From the cell containing the given text, extract its center point as (x, y) coordinate. 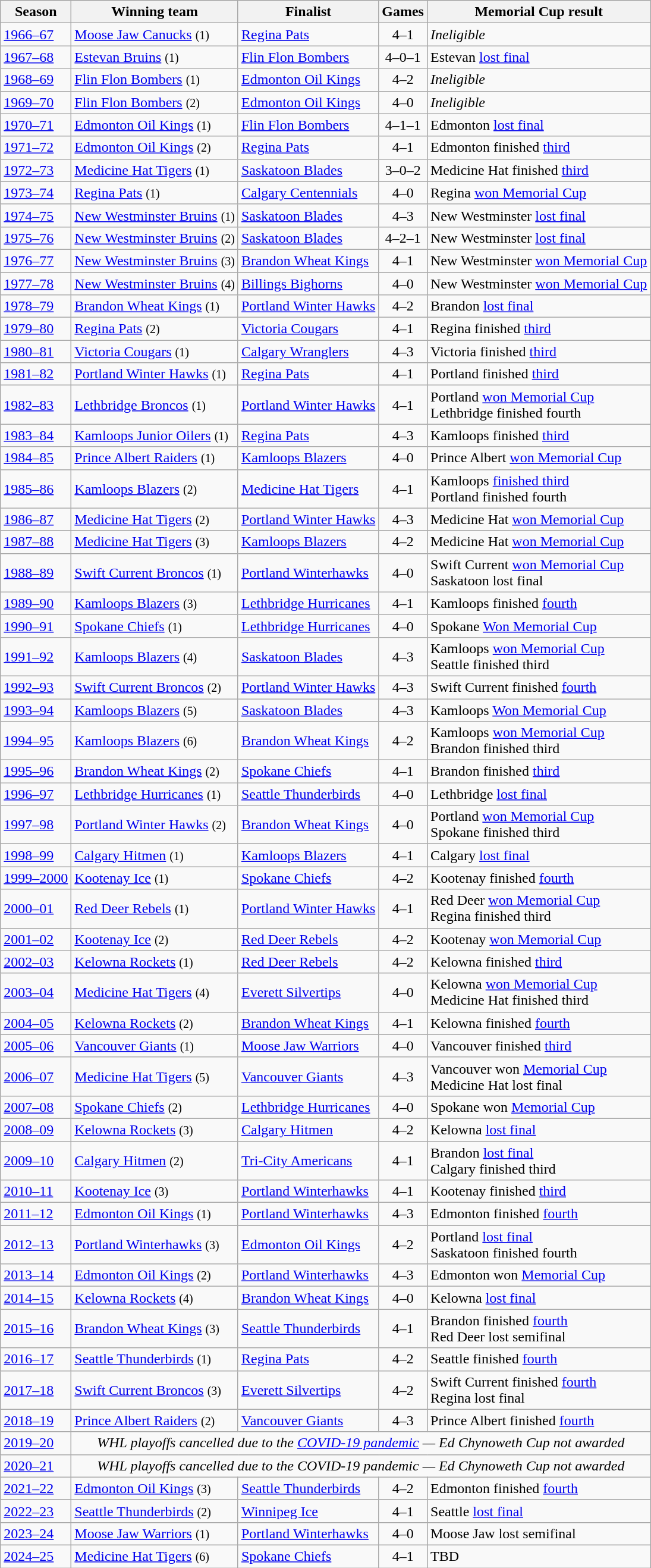
1987–88 (36, 542)
Kamloops finished thirdPortland finished fourth (539, 489)
2003–04 (36, 992)
Kelowna Rockets (2) (155, 1023)
Medicine Hat finished third (539, 170)
1967–68 (36, 57)
Finalist (308, 12)
Kamloops Won Memorial Cup (539, 710)
1970–71 (36, 125)
2012–13 (36, 1244)
Portland won Memorial CupLethbridge finished fourth (539, 404)
1968–69 (36, 80)
Brandon lost final (539, 306)
2024–25 (36, 1556)
Portland won Memorial CupSpokane finished third (539, 824)
Seattle lost final (539, 1511)
Swift Current Broncos (3) (155, 1390)
Winning team (155, 12)
1986–87 (36, 519)
Kamloops won Memorial CupBrandon finished third (539, 741)
Kamloops Blazers (2) (155, 489)
Swift Current Broncos (1) (155, 572)
1992–93 (36, 687)
1996–97 (36, 794)
1977–78 (36, 284)
Prince Albert Raiders (2) (155, 1420)
Season (36, 12)
Portland Winter Hawks (2) (155, 824)
4–2–1 (403, 238)
Calgary Hitmen (2) (155, 1160)
2017–18 (36, 1390)
Kelowna Rockets (3) (155, 1130)
Moose Jaw Warriors (1) (155, 1533)
Edmonton finished third (539, 148)
New Westminster Bruins (2) (155, 238)
1984–85 (36, 458)
Winnipeg Ice (308, 1511)
2010–11 (36, 1191)
Flin Flon Bombers (2) (155, 102)
Edmonton won Memorial Cup (539, 1275)
2005–06 (36, 1046)
1975–76 (36, 238)
Estevan Bruins (1) (155, 57)
Swift Current won Memorial CupSaskatoon lost final (539, 572)
1969–70 (36, 102)
Brandon finished fourthRed Deer lost semifinal (539, 1329)
Medicine Hat Tigers (6) (155, 1556)
2018–19 (36, 1420)
Games (403, 12)
2000–01 (36, 909)
1985–86 (36, 489)
Vancouver finished third (539, 1046)
2014–15 (36, 1298)
Moose Jaw lost semifinal (539, 1533)
2004–05 (36, 1023)
2002–03 (36, 962)
Brandon Wheat Kings (3) (155, 1329)
1990–91 (36, 626)
Spokane Won Memorial Cup (539, 626)
1972–73 (36, 170)
1980–81 (36, 352)
Kamloops Junior Oilers (1) (155, 435)
1981–82 (36, 374)
Kootenay finished fourth (539, 878)
Regina Pats (1) (155, 193)
2023–24 (36, 1533)
Medicine Hat Tigers (2) (155, 519)
2021–22 (36, 1488)
1974–75 (36, 215)
Kamloops finished third (539, 435)
Medicine Hat Tigers (3) (155, 542)
Medicine Hat Tigers (1) (155, 170)
1978–79 (36, 306)
1973–74 (36, 193)
1995–96 (36, 772)
Kootenay won Memorial Cup (539, 939)
Regina won Memorial Cup (539, 193)
Kelowna finished third (539, 962)
Seattle Thunderbirds (1) (155, 1359)
3–0–2 (403, 170)
Kootenay finished third (539, 1191)
Red Deer won Memorial CupRegina finished third (539, 909)
Victoria Cougars (308, 329)
Swift Current finished fourthRegina lost final (539, 1390)
Calgary Centennials (308, 193)
2008–09 (36, 1130)
Edmonton Oil Kings (3) (155, 1488)
2013–14 (36, 1275)
Kelowna won Memorial CupMedicine Hat finished third (539, 992)
2007–08 (36, 1107)
Kamloops Blazers (3) (155, 603)
2019–20 (36, 1443)
Flin Flon Bombers (1) (155, 80)
1988–89 (36, 572)
Regina finished third (539, 329)
Medicine Hat Tigers (5) (155, 1077)
Regina Pats (2) (155, 329)
Kamloops Blazers (4) (155, 657)
Kamloops finished fourth (539, 603)
New Westminster Bruins (1) (155, 215)
Victoria finished third (539, 352)
Calgary Hitmen (1) (155, 855)
1971–72 (36, 148)
Prince Albert won Memorial Cup (539, 458)
4–0–1 (403, 57)
Brandon Wheat Kings (1) (155, 306)
Billings Bighorns (308, 284)
Moose Jaw Warriors (308, 1046)
Brandon lost finalCalgary finished third (539, 1160)
2011–12 (36, 1214)
New Westminster Bruins (3) (155, 261)
TBD (539, 1556)
Kootenay Ice (2) (155, 939)
2016–17 (36, 1359)
Victoria Cougars (1) (155, 352)
Red Deer Rebels (1) (155, 909)
Prince Albert Raiders (1) (155, 458)
Seattle Thunderbirds (2) (155, 1511)
Kamloops Blazers (5) (155, 710)
Spokane Chiefs (1) (155, 626)
Kootenay Ice (3) (155, 1191)
Tri-City Americans (308, 1160)
4–1–1 (403, 125)
2020–21 (36, 1466)
Swift Current Broncos (2) (155, 687)
Estevan lost final (539, 57)
Vancouver Giants (1) (155, 1046)
1991–92 (36, 657)
Kelowna Rockets (4) (155, 1298)
1976–77 (36, 261)
Calgary lost final (539, 855)
Spokane Chiefs (2) (155, 1107)
Kamloops Blazers (6) (155, 741)
Memorial Cup result (539, 12)
Edmonton lost final (539, 125)
Kootenay Ice (1) (155, 878)
Medicine Hat Tigers (4) (155, 992)
1999–2000 (36, 878)
Portland Winterhawks (3) (155, 1244)
2009–10 (36, 1160)
1966–67 (36, 35)
1983–84 (36, 435)
1982–83 (36, 404)
Portland finished third (539, 374)
2006–07 (36, 1077)
1993–94 (36, 710)
Brandon finished third (539, 772)
1997–98 (36, 824)
Calgary Wranglers (308, 352)
Portland lost finalSaskatoon finished fourth (539, 1244)
Swift Current finished fourth (539, 687)
2015–16 (36, 1329)
Kamloops won Memorial CupSeattle finished third (539, 657)
Lethbridge lost final (539, 794)
Spokane won Memorial Cup (539, 1107)
Brandon Wheat Kings (2) (155, 772)
Kelowna Rockets (1) (155, 962)
Moose Jaw Canucks (1) (155, 35)
2022–23 (36, 1511)
1994–95 (36, 741)
Lethbridge Hurricanes (1) (155, 794)
Medicine Hat Tigers (308, 489)
1998–99 (36, 855)
Portland Winter Hawks (1) (155, 374)
Kelowna finished fourth (539, 1023)
Seattle finished fourth (539, 1359)
1989–90 (36, 603)
Prince Albert finished fourth (539, 1420)
Vancouver won Memorial CupMedicine Hat lost final (539, 1077)
Calgary Hitmen (308, 1130)
1979–80 (36, 329)
Lethbridge Broncos (1) (155, 404)
2001–02 (36, 939)
New Westminster Bruins (4) (155, 284)
